Return the [X, Y] coordinate for the center point of the cell that contains the specified text.  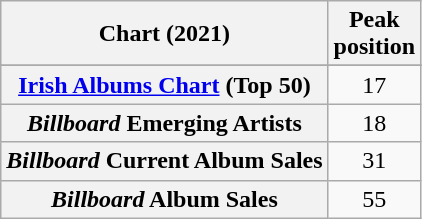
Irish Albums Chart (Top 50) [164, 85]
55 [374, 199]
Peakposition [374, 34]
17 [374, 85]
Billboard Current Album Sales [164, 161]
18 [374, 123]
Billboard Emerging Artists [164, 123]
Billboard Album Sales [164, 199]
31 [374, 161]
Chart (2021) [164, 34]
